Identify which cell holds the provided text, then report its (x, y) central coordinate. 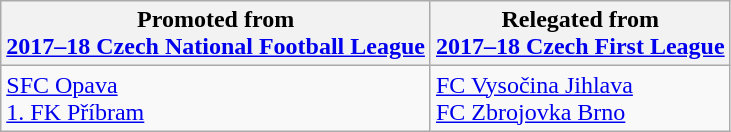
FC Vysočina JihlavaFC Zbrojovka Brno (580, 98)
SFC Opava1. FK Příbram (216, 98)
Relegated from2017–18 Czech First League (580, 34)
Promoted from2017–18 Czech National Football League (216, 34)
